Return [x, y] of the center of cell containing provided text 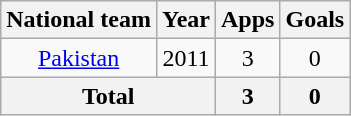
Apps [248, 20]
Total [108, 96]
National team [79, 20]
2011 [186, 58]
Year [186, 20]
Goals [315, 20]
Pakistan [79, 58]
